Capture the cell that displays the provided text and extract its (x, y) central coordinate. 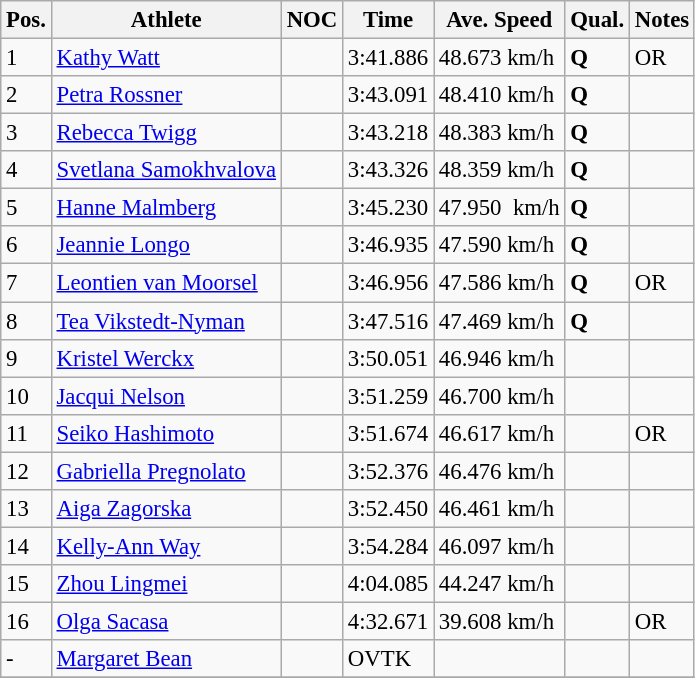
3 (26, 133)
Seiko Hashimoto (166, 433)
12 (26, 471)
1 (26, 58)
Qual. (597, 20)
Gabriella Pregnolato (166, 471)
47.590 km/h (500, 245)
OVTK (388, 659)
Svetlana Samokhvalova (166, 170)
Kristel Werckx (166, 358)
15 (26, 584)
Zhou Lingmei (166, 584)
Rebecca Twigg (166, 133)
47.469 km/h (500, 321)
3:51.674 (388, 433)
3:51.259 (388, 396)
3:47.516 (388, 321)
Athlete (166, 20)
Jeannie Longo (166, 245)
11 (26, 433)
3:52.450 (388, 509)
5 (26, 208)
3:50.051 (388, 358)
48.673 km/h (500, 58)
Pos. (26, 20)
Notes (662, 20)
16 (26, 621)
Margaret Bean (166, 659)
Hanne Malmberg (166, 208)
47.950 km/h (500, 208)
48.383 km/h (500, 133)
Ave. Speed (500, 20)
6 (26, 245)
46.700 km/h (500, 396)
Tea Vikstedt-Nyman (166, 321)
47.586 km/h (500, 283)
3:46.956 (388, 283)
3:43.326 (388, 170)
4 (26, 170)
14 (26, 546)
Time (388, 20)
Leontien van Moorsel (166, 283)
13 (26, 509)
3:43.218 (388, 133)
3:43.091 (388, 95)
8 (26, 321)
3:45.230 (388, 208)
46.476 km/h (500, 471)
Olga Sacasa (166, 621)
48.359 km/h (500, 170)
3:54.284 (388, 546)
Kathy Watt (166, 58)
46.946 km/h (500, 358)
3:52.376 (388, 471)
- (26, 659)
9 (26, 358)
Kelly-Ann Way (166, 546)
46.097 km/h (500, 546)
Jacqui Nelson (166, 396)
48.410 km/h (500, 95)
10 (26, 396)
Aiga Zagorska (166, 509)
39.608 km/h (500, 621)
Petra Rossner (166, 95)
46.461 km/h (500, 509)
3:41.886 (388, 58)
4:32.671 (388, 621)
46.617 km/h (500, 433)
4:04.085 (388, 584)
2 (26, 95)
44.247 km/h (500, 584)
7 (26, 283)
3:46.935 (388, 245)
NOC (312, 20)
